Locate the cell with the specified text and output its (x, y) center coordinate. 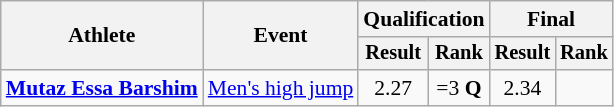
Mutaz Essa Barshim (102, 88)
Men's high jump (281, 88)
=3 Q (458, 88)
2.34 (523, 88)
Athlete (102, 36)
Final (552, 19)
Event (281, 36)
Qualification (424, 19)
2.27 (393, 88)
